Locate the cell with the specified text and output its (X, Y) center coordinate. 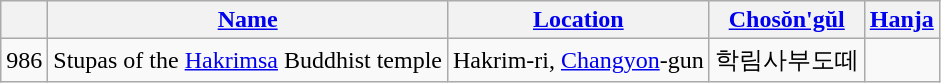
Location (578, 20)
Hakrim-ri, Changyon-gun (578, 60)
Stupas of the Hakrimsa Buddhist temple (248, 60)
학림사부도떼 (786, 60)
Chosŏn'gŭl (786, 20)
Name (248, 20)
986 (24, 60)
Hanja (902, 20)
